Identify which cell holds the provided text, then report its (x, y) central coordinate. 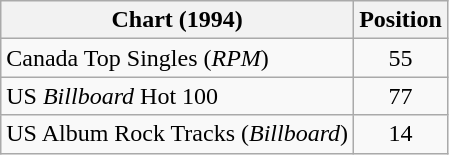
Position (401, 20)
US Billboard Hot 100 (178, 96)
Canada Top Singles (RPM) (178, 58)
US Album Rock Tracks (Billboard) (178, 134)
55 (401, 58)
77 (401, 96)
Chart (1994) (178, 20)
14 (401, 134)
